Determine the (X, Y) coordinate at the center of the cell enclosing the given text.  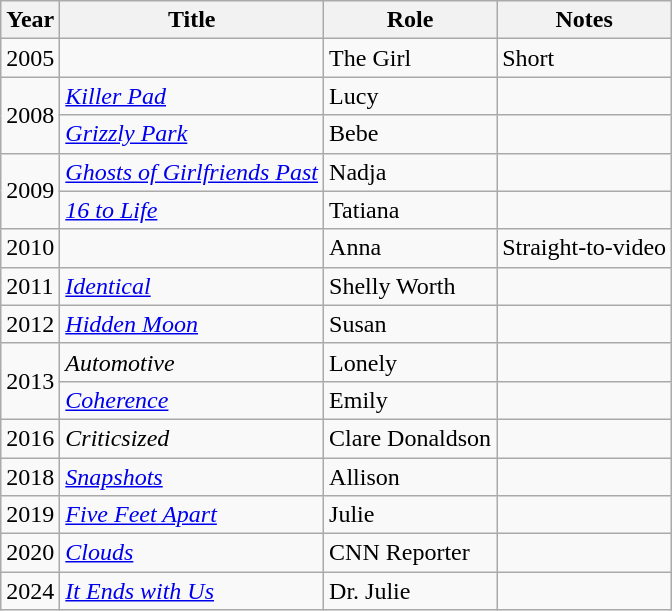
Dr. Julie (410, 591)
Five Feet Apart (192, 515)
Identical (192, 286)
2013 (30, 381)
16 to Life (192, 210)
Short (584, 58)
2024 (30, 591)
Bebe (410, 134)
Nadja (410, 172)
Grizzly Park (192, 134)
Role (410, 20)
Notes (584, 20)
Clare Donaldson (410, 438)
2020 (30, 553)
2010 (30, 248)
Title (192, 20)
Tatiana (410, 210)
Lonely (410, 362)
2008 (30, 115)
Hidden Moon (192, 324)
Lucy (410, 96)
Allison (410, 477)
Emily (410, 400)
Susan (410, 324)
Year (30, 20)
2018 (30, 477)
Criticsized (192, 438)
2005 (30, 58)
It Ends with Us (192, 591)
2009 (30, 191)
CNN Reporter (410, 553)
Julie (410, 515)
Ghosts of Girlfriends Past (192, 172)
Killer Pad (192, 96)
2016 (30, 438)
Automotive (192, 362)
2011 (30, 286)
The Girl (410, 58)
Clouds (192, 553)
2019 (30, 515)
Shelly Worth (410, 286)
Snapshots (192, 477)
Straight-to-video (584, 248)
Coherence (192, 400)
Anna (410, 248)
2012 (30, 324)
